Identify which cell holds the provided text, then report its (x, y) central coordinate. 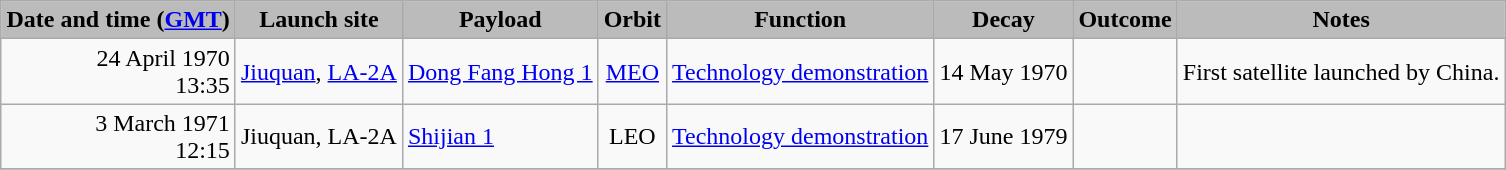
Dong Fang Hong 1 (500, 72)
Date and time (GMT) (118, 20)
14 May 1970 (1004, 72)
MEO (632, 72)
Decay (1004, 20)
Payload (500, 20)
Orbit (632, 20)
Outcome (1125, 20)
3 March 197112:15 (118, 136)
Function (800, 20)
Launch site (318, 20)
LEO (632, 136)
Notes (1341, 20)
17 June 1979 (1004, 136)
Shijian 1 (500, 136)
24 April 197013:35 (118, 72)
First satellite launched by China. (1341, 72)
